Provide the [x, y] coordinate of the cell's center where the given text is located.  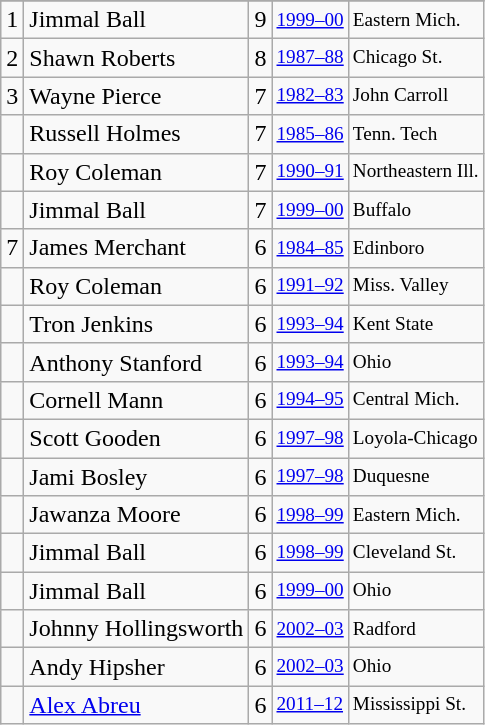
Mississippi St. [416, 705]
Alex Abreu [136, 705]
9 [260, 20]
Anthony Stanford [136, 362]
1 [12, 20]
Kent State [416, 324]
Andy Hipsher [136, 667]
Cornell Mann [136, 400]
1994–95 [310, 400]
Loyola-Chicago [416, 438]
Buffalo [416, 210]
Scott Gooden [136, 438]
Wayne Pierce [136, 96]
Cleveland St. [416, 553]
Tenn. Tech [416, 134]
Russell Holmes [136, 134]
1982–83 [310, 96]
1991–92 [310, 286]
2011–12 [310, 705]
2 [12, 58]
1990–91 [310, 172]
James Merchant [136, 248]
Duquesne [416, 477]
1985–86 [310, 134]
Northeastern Ill. [416, 172]
Johnny Hollingsworth [136, 629]
Tron Jenkins [136, 324]
Miss. Valley [416, 286]
8 [260, 58]
Chicago St. [416, 58]
Edinboro [416, 248]
3 [12, 96]
Jawanza Moore [136, 515]
1987–88 [310, 58]
Jami Bosley [136, 477]
Central Mich. [416, 400]
Shawn Roberts [136, 58]
John Carroll [416, 96]
1984–85 [310, 248]
Radford [416, 629]
